Extract the [X, Y] coordinate from the center of the cell holding the provided text.  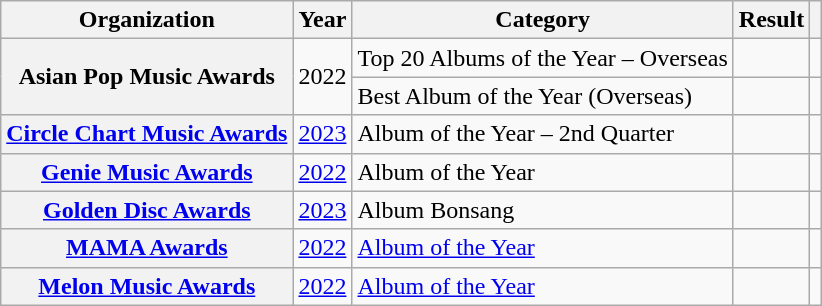
Album of the Year – 2nd Quarter [542, 134]
Year [322, 20]
Melon Music Awards [147, 286]
Asian Pop Music Awards [147, 77]
Best Album of the Year (Overseas) [542, 96]
Golden Disc Awards [147, 210]
Genie Music Awards [147, 172]
Category [542, 20]
Organization [147, 20]
Result [771, 20]
Circle Chart Music Awards [147, 134]
MAMA Awards [147, 248]
Album Bonsang [542, 210]
Top 20 Albums of the Year – Overseas [542, 58]
